For the text-containing cell, return its midpoint in [x, y] coordinate format. 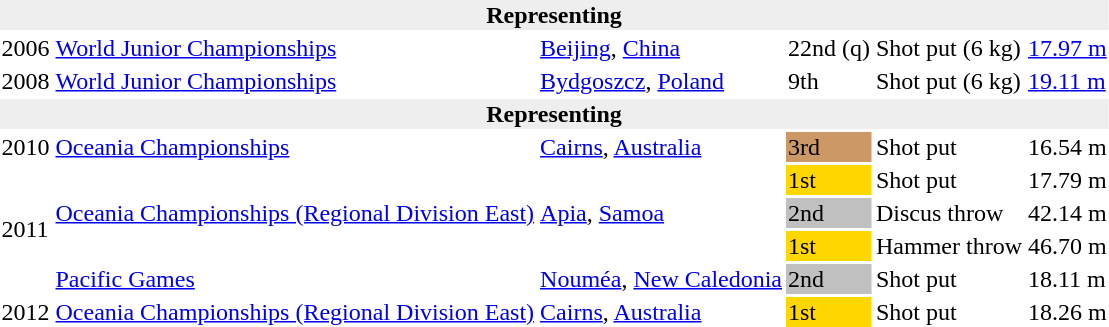
Oceania Championships [295, 147]
Nouméa, New Caledonia [662, 279]
18.26 m [1067, 312]
18.11 m [1067, 279]
9th [830, 81]
Hammer throw [948, 246]
Bydgoszcz, Poland [662, 81]
2008 [26, 81]
16.54 m [1067, 147]
Discus throw [948, 213]
Beijing, China [662, 48]
2012 [26, 312]
2010 [26, 147]
3rd [830, 147]
42.14 m [1067, 213]
22nd (q) [830, 48]
17.79 m [1067, 180]
2011 [26, 230]
Pacific Games [295, 279]
2006 [26, 48]
Apia, Samoa [662, 213]
17.97 m [1067, 48]
46.70 m [1067, 246]
19.11 m [1067, 81]
